Scan for the cell matching the given text and deliver its [X, Y] coordinate at center. 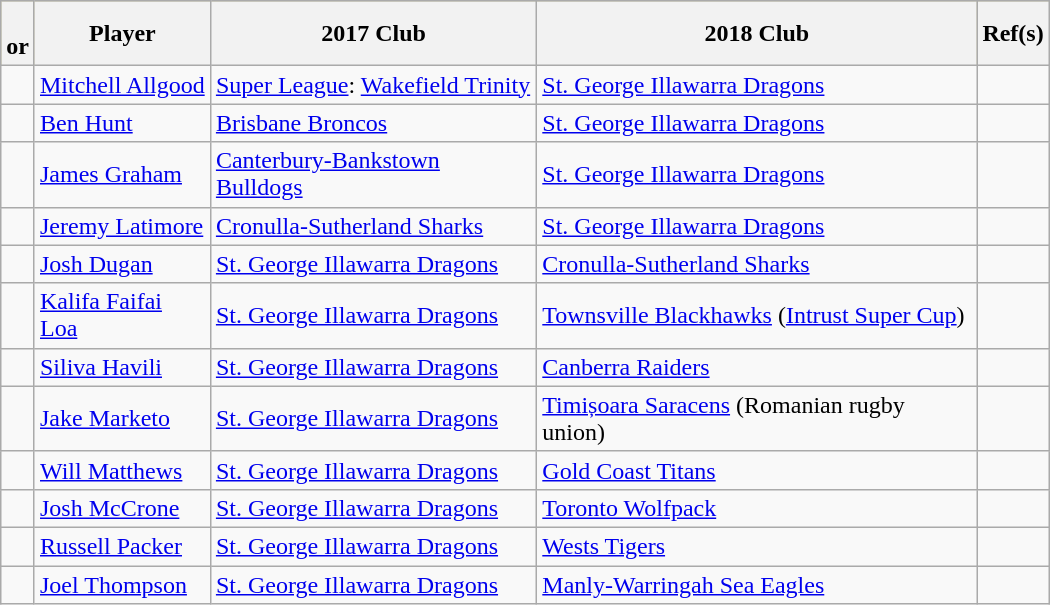
Manly-Warringah Sea Eagles [757, 585]
Kalifa Faifai Loa [122, 316]
Joel Thompson [122, 585]
Player [122, 34]
Brisbane Broncos [373, 123]
Jake Marketo [122, 418]
Russell Packer [122, 546]
Toronto Wolfpack [757, 508]
Super League: Wakefield Trinity [373, 85]
Ref(s) [1013, 34]
Jeremy Latimore [122, 226]
Townsville Blackhawks (Intrust Super Cup) [757, 316]
2018 Club [757, 34]
or [18, 34]
Will Matthews [122, 470]
Mitchell Allgood [122, 85]
Wests Tigers [757, 546]
Josh Dugan [122, 264]
2017 Club [373, 34]
Josh McCrone [122, 508]
James Graham [122, 174]
Timișoara Saracens (Romanian rugby union) [757, 418]
Canterbury-Bankstown Bulldogs [373, 174]
Canberra Raiders [757, 367]
Siliva Havili [122, 367]
Gold Coast Titans [757, 470]
Ben Hunt [122, 123]
